Extract the (x, y) coordinate from the center of the cell holding the provided text.  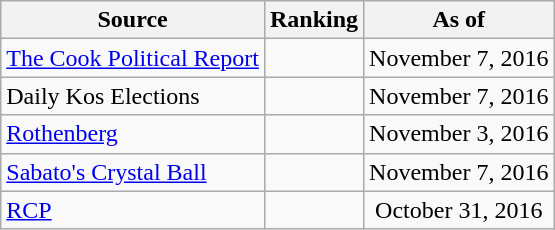
Daily Kos Elections (133, 96)
The Cook Political Report (133, 58)
Ranking (314, 20)
Rothenberg (133, 134)
November 3, 2016 (459, 134)
Source (133, 20)
As of (459, 20)
Sabato's Crystal Ball (133, 172)
RCP (133, 210)
October 31, 2016 (459, 210)
